Provide the [X, Y] coordinate of the cell's center where the given text is located.  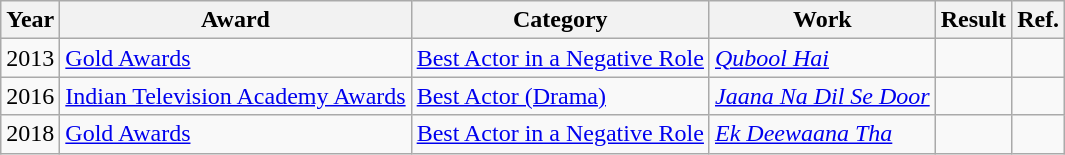
Year [30, 20]
2016 [30, 96]
Work [822, 20]
Award [236, 20]
Result [973, 20]
Jaana Na Dil Se Door [822, 96]
2013 [30, 58]
Category [560, 20]
Indian Television Academy Awards [236, 96]
Ek Deewaana Tha [822, 134]
2018 [30, 134]
Qubool Hai [822, 58]
Ref. [1038, 20]
Best Actor (Drama) [560, 96]
